Capture the cell that displays the provided text and extract its (x, y) central coordinate. 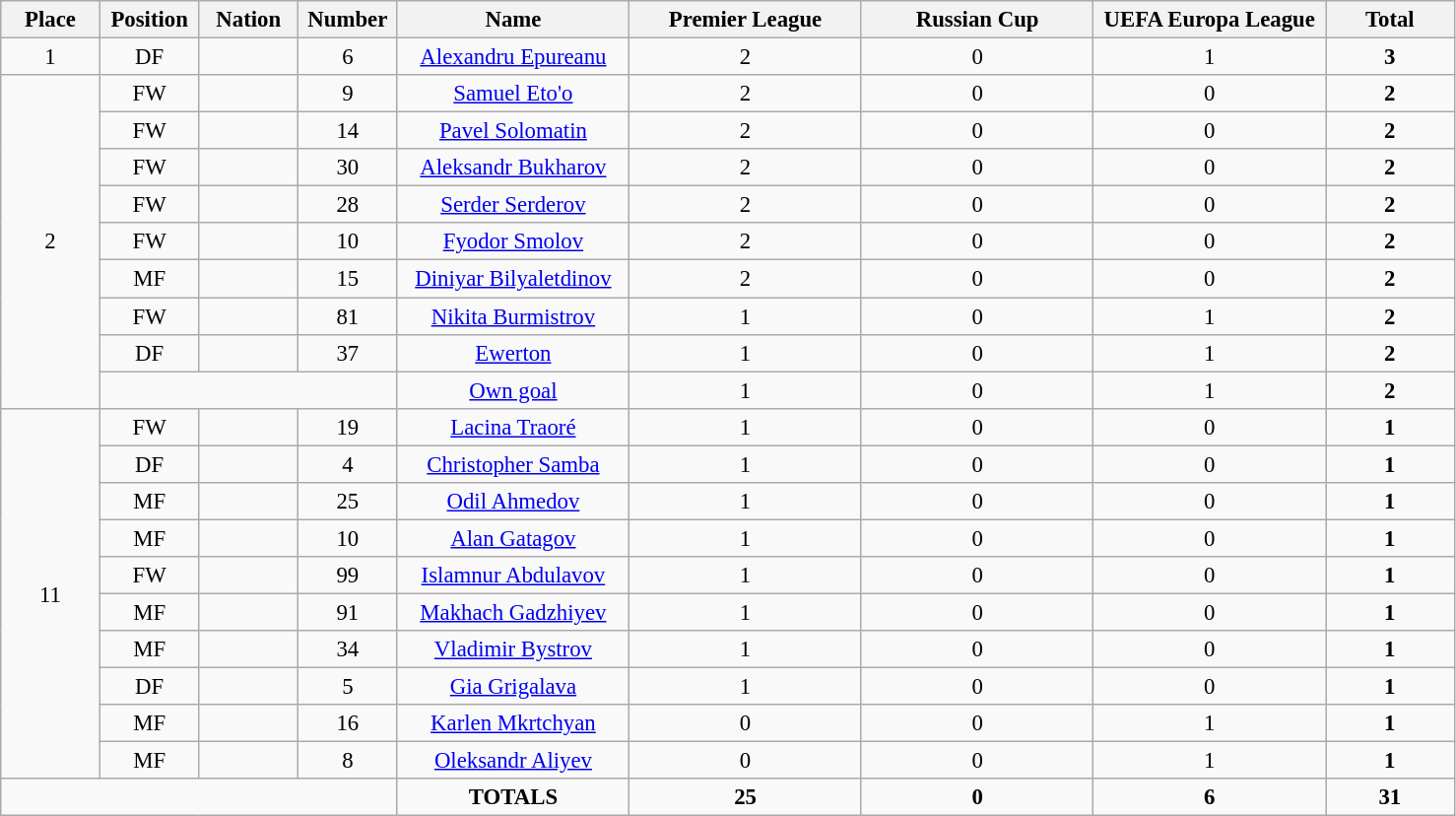
31 (1391, 797)
5 (349, 687)
Odil Ahmedov (513, 502)
Vladimir Bystrov (513, 649)
TOTALS (513, 797)
28 (349, 205)
Gia Grigalava (513, 687)
Premier League (746, 20)
3 (1391, 57)
15 (349, 279)
91 (349, 612)
9 (349, 94)
81 (349, 316)
37 (349, 353)
Nikita Burmistrov (513, 316)
Christopher Samba (513, 464)
UEFA Europa League (1210, 20)
Serder Serderov (513, 205)
Oleksandr Aliyev (513, 761)
34 (349, 649)
30 (349, 168)
Russian Cup (977, 20)
8 (349, 761)
4 (349, 464)
Position (150, 20)
Makhach Gadzhiyev (513, 612)
Lacina Traoré (513, 427)
Alexandru Epureanu (513, 57)
Samuel Eto'o (513, 94)
Alan Gatagov (513, 538)
99 (349, 576)
Number (349, 20)
Pavel Solomatin (513, 131)
19 (349, 427)
Aleksandr Bukharov (513, 168)
Diniyar Bilyaletdinov (513, 279)
Own goal (513, 390)
Place (51, 20)
11 (51, 593)
Fyodor Smolov (513, 241)
Karlen Mkrtchyan (513, 723)
Total (1391, 20)
14 (349, 131)
Ewerton (513, 353)
Islamnur Abdulavov (513, 576)
Nation (248, 20)
Name (513, 20)
16 (349, 723)
